Search for the cell housing the specified text and yield its (X, Y) center coordinate. 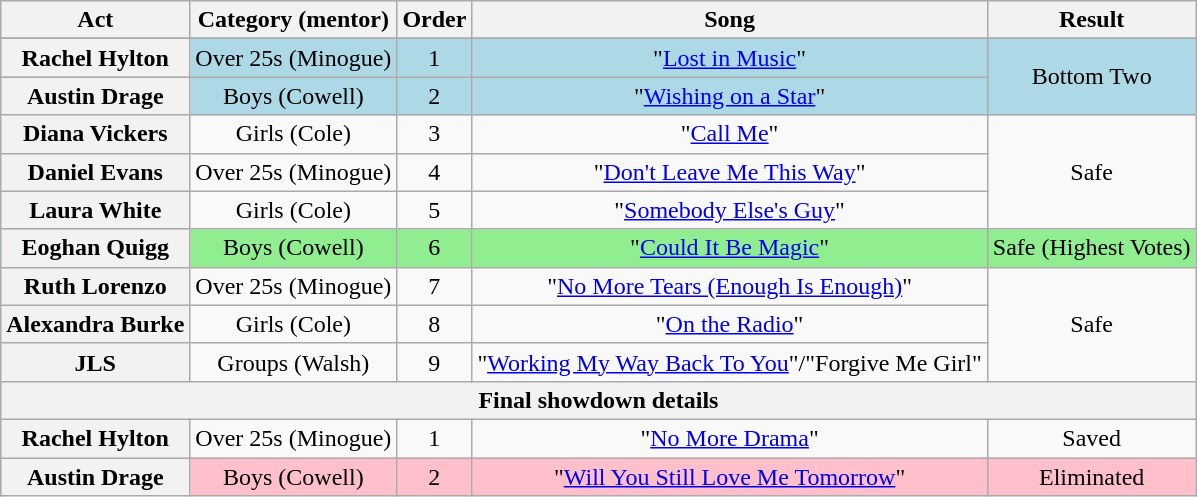
7 (434, 286)
Ruth Lorenzo (96, 286)
"Working My Way Back To You"/"Forgive Me Girl" (730, 362)
Bottom Two (1092, 77)
"Could It Be Magic" (730, 248)
JLS (96, 362)
Laura White (96, 210)
Safe (Highest Votes) (1092, 248)
Order (434, 20)
"Wishing on a Star" (730, 96)
3 (434, 134)
8 (434, 324)
"Lost in Music" (730, 58)
Alexandra Burke (96, 324)
4 (434, 172)
"Call Me" (730, 134)
"Will You Still Love Me Tomorrow" (730, 477)
"No More Drama" (730, 438)
Groups (Walsh) (294, 362)
"Somebody Else's Guy" (730, 210)
6 (434, 248)
Daniel Evans (96, 172)
5 (434, 210)
"Don't Leave Me This Way" (730, 172)
Final showdown details (598, 400)
"No More Tears (Enough Is Enough)" (730, 286)
Eoghan Quigg (96, 248)
Category (mentor) (294, 20)
Saved (1092, 438)
Eliminated (1092, 477)
Act (96, 20)
Song (730, 20)
Result (1092, 20)
9 (434, 362)
Diana Vickers (96, 134)
"On the Radio" (730, 324)
